For the text-containing cell, return its midpoint in [x, y] coordinate format. 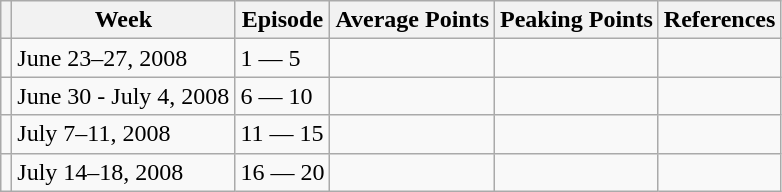
11 — 15 [282, 134]
Peaking Points [577, 20]
July 7–11, 2008 [124, 134]
July 14–18, 2008 [124, 172]
Average Points [412, 20]
6 — 10 [282, 96]
References [720, 20]
June 23–27, 2008 [124, 58]
Week [124, 20]
Episode [282, 20]
16 — 20 [282, 172]
1 — 5 [282, 58]
June 30 - July 4, 2008 [124, 96]
